Pinpoint the cell where the given text exists, returning its [x, y] midpoint coordinate. 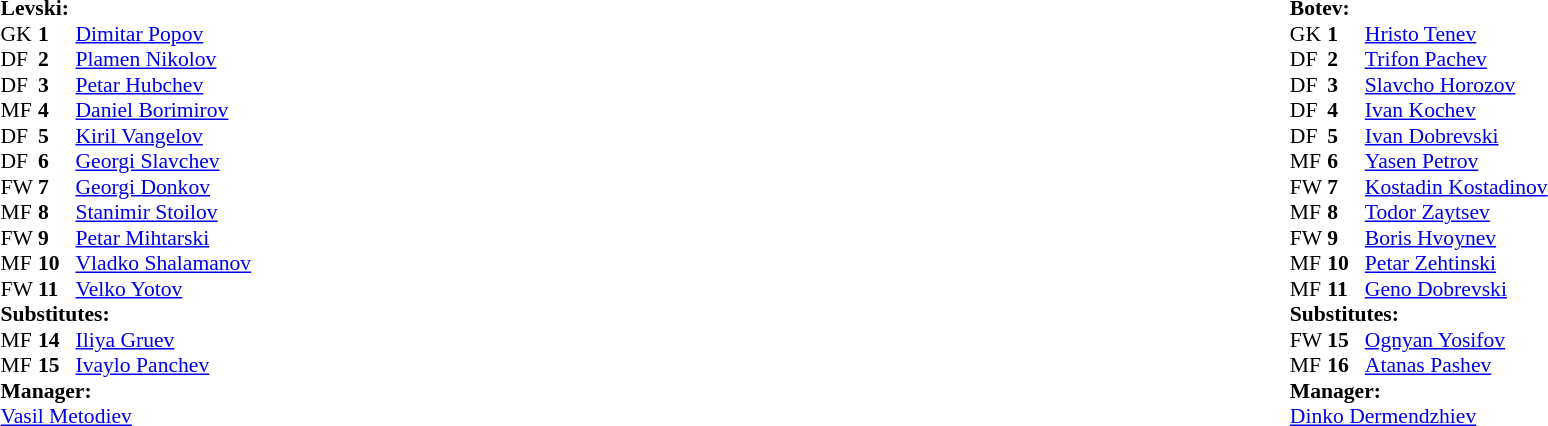
Kiril Vangelov [164, 136]
Hristo Tenev [1456, 34]
Petar Hubchev [164, 85]
Iliya Gruev [164, 340]
Todor Zaytsev [1456, 213]
Petar Zehtinski [1456, 263]
Georgi Slavchev [164, 161]
Atanas Pashev [1456, 365]
Ivaylo Panchev [164, 365]
Geno Dobrevski [1456, 289]
Stanimir Stoilov [164, 213]
14 [57, 340]
Trifon Pachev [1456, 59]
Dimitar Popov [164, 34]
Velko Yotov [164, 289]
Ivan Dobrevski [1456, 136]
Slavcho Horozov [1456, 85]
Plamen Nikolov [164, 59]
Vladko Shalamanov [164, 263]
Petar Mihtarski [164, 238]
Daniel Borimirov [164, 111]
16 [1346, 365]
Georgi Donkov [164, 187]
Kostadin Kostadinov [1456, 187]
Yasen Petrov [1456, 161]
Ognyan Yosifov [1456, 340]
Ivan Kochev [1456, 111]
Boris Hvoynev [1456, 238]
